Search for the cell housing the specified text and yield its (X, Y) center coordinate. 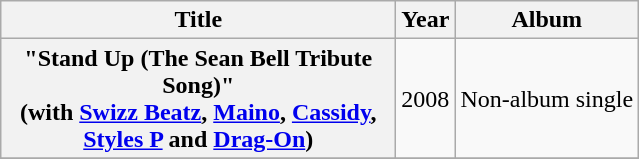
"Stand Up (The Sean Bell Tribute Song)"(with Swizz Beatz, Maino, Cassidy, Styles P and Drag-On) (198, 98)
Album (547, 20)
Year (426, 20)
Title (198, 20)
Non-album single (547, 98)
2008 (426, 98)
